Determine the [x, y] coordinate at the center of the cell enclosing the given text.  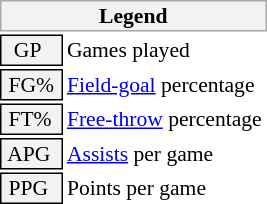
APG [31, 154]
Legend [134, 16]
FG% [31, 85]
Games played [166, 50]
Field-goal percentage [166, 85]
FT% [31, 120]
PPG [31, 188]
Free-throw percentage [166, 120]
GP [31, 50]
Assists per game [166, 154]
Points per game [166, 188]
